Search for the cell housing the specified text and yield its [x, y] center coordinate. 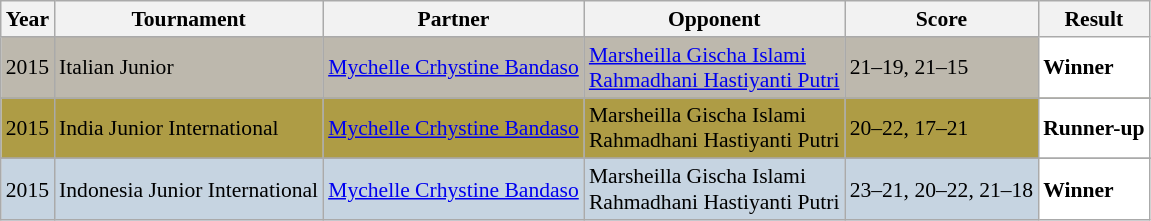
Year [28, 19]
Italian Junior [188, 68]
India Junior International [188, 128]
Indonesia Junior International [188, 190]
Runner-up [1094, 128]
23–21, 20–22, 21–18 [942, 190]
21–19, 21–15 [942, 68]
20–22, 17–21 [942, 128]
Opponent [714, 19]
Tournament [188, 19]
Result [1094, 19]
Partner [454, 19]
Score [942, 19]
